Pinpoint the cell where the given text exists, returning its (X, Y) midpoint coordinate. 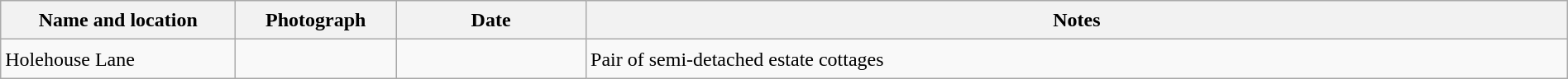
Photograph (316, 20)
Name and location (118, 20)
Pair of semi-detached estate cottages (1077, 59)
Notes (1077, 20)
Holehouse Lane (118, 59)
Date (491, 20)
